Detect which cell encompasses the target text, then output its (X, Y) center coordinate. 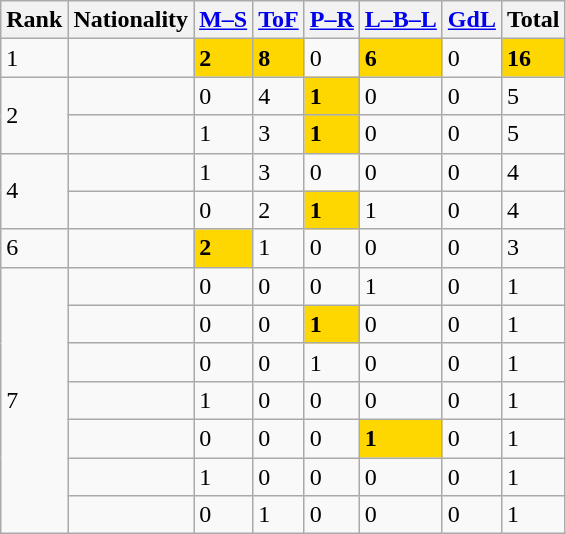
7 (34, 400)
L–B–L (400, 20)
Nationality (131, 20)
P–R (332, 20)
Total (533, 20)
Rank (34, 20)
M–S (224, 20)
16 (533, 58)
8 (279, 58)
GdL (472, 20)
ToF (279, 20)
